Capture the cell that displays the provided text and extract its [x, y] central coordinate. 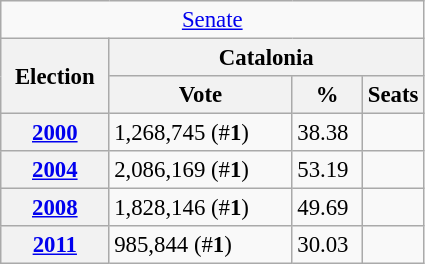
53.19 [328, 170]
Catalonia [266, 58]
985,844 (#1) [200, 245]
% [328, 95]
2004 [55, 170]
2000 [55, 133]
Senate [212, 20]
2,086,169 (#1) [200, 170]
1,828,146 (#1) [200, 208]
1,268,745 (#1) [200, 133]
30.03 [328, 245]
49.69 [328, 208]
Seats [394, 95]
Election [55, 76]
Vote [200, 95]
38.38 [328, 133]
2008 [55, 208]
2011 [55, 245]
